Scan for the cell matching the given text and deliver its [X, Y] coordinate at center. 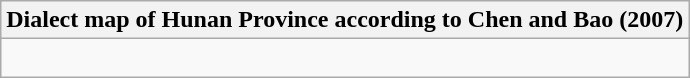
Dialect map of Hunan Province according to Chen and Bao (2007) [345, 20]
